Search for the cell housing the specified text and yield its [x, y] center coordinate. 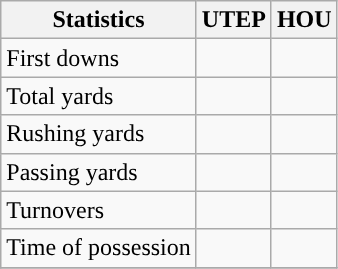
Time of possession [99, 248]
UTEP [234, 20]
Rushing yards [99, 134]
Statistics [99, 20]
HOU [304, 20]
Total yards [99, 96]
Turnovers [99, 210]
First downs [99, 58]
Passing yards [99, 172]
